From the cell containing the given text, extract its center point as [x, y] coordinate. 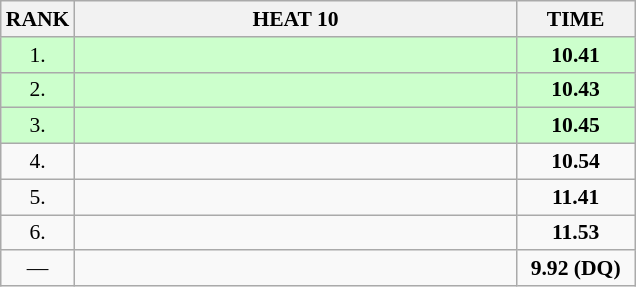
5. [38, 197]
11.41 [576, 197]
10.54 [576, 162]
10.45 [576, 126]
2. [38, 90]
9.92 (DQ) [576, 269]
1. [38, 55]
6. [38, 233]
10.41 [576, 55]
TIME [576, 19]
3. [38, 126]
HEAT 10 [295, 19]
RANK [38, 19]
11.53 [576, 233]
10.43 [576, 90]
— [38, 269]
4. [38, 162]
